Provide the [x, y] coordinate of the cell's center where the given text is located.  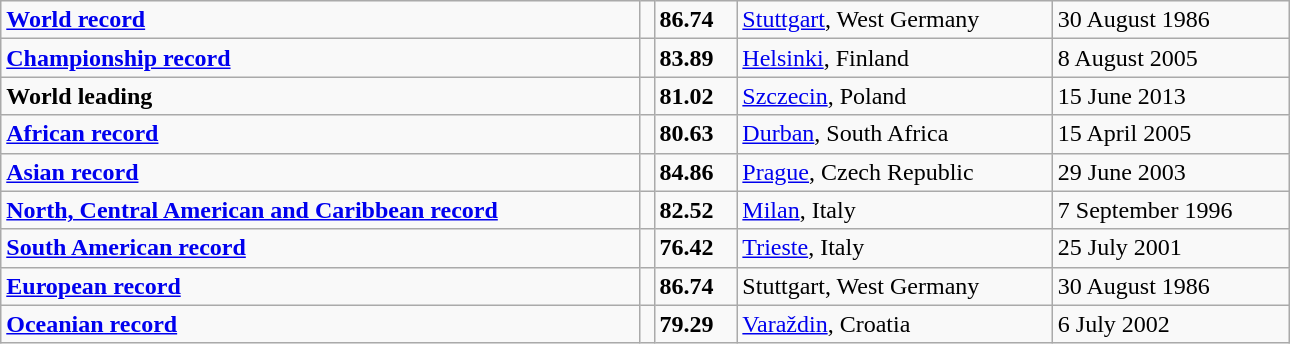
83.89 [696, 58]
29 June 2003 [1170, 172]
7 September 1996 [1170, 210]
79.29 [696, 324]
Szczecin, Poland [894, 96]
World leading [320, 96]
South American record [320, 248]
Oceanian record [320, 324]
Asian record [320, 172]
82.52 [696, 210]
Trieste, Italy [894, 248]
North, Central American and Caribbean record [320, 210]
Varaždin, Croatia [894, 324]
World record [320, 20]
Helsinki, Finland [894, 58]
15 April 2005 [1170, 134]
African record [320, 134]
76.42 [696, 248]
Championship record [320, 58]
84.86 [696, 172]
Prague, Czech Republic [894, 172]
6 July 2002 [1170, 324]
Milan, Italy [894, 210]
Durban, South Africa [894, 134]
25 July 2001 [1170, 248]
European record [320, 286]
15 June 2013 [1170, 96]
81.02 [696, 96]
80.63 [696, 134]
8 August 2005 [1170, 58]
